Find where the given text appears and provide that cell's center as [x, y] coordinate. 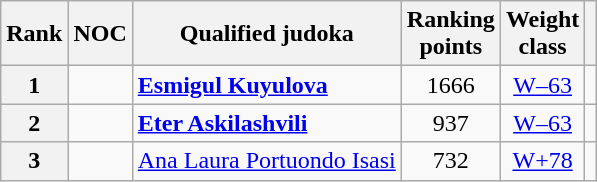
732 [450, 161]
W+78 [542, 161]
3 [34, 161]
Eter Askilashvili [266, 123]
2 [34, 123]
Rankingpoints [450, 34]
1 [34, 85]
Rank [34, 34]
937 [450, 123]
Ana Laura Portuondo Isasi [266, 161]
Esmigul Kuyulova [266, 85]
1666 [450, 85]
NOC [100, 34]
Weightclass [542, 34]
Qualified judoka [266, 34]
